Return [X, Y] of the center of cell containing provided text 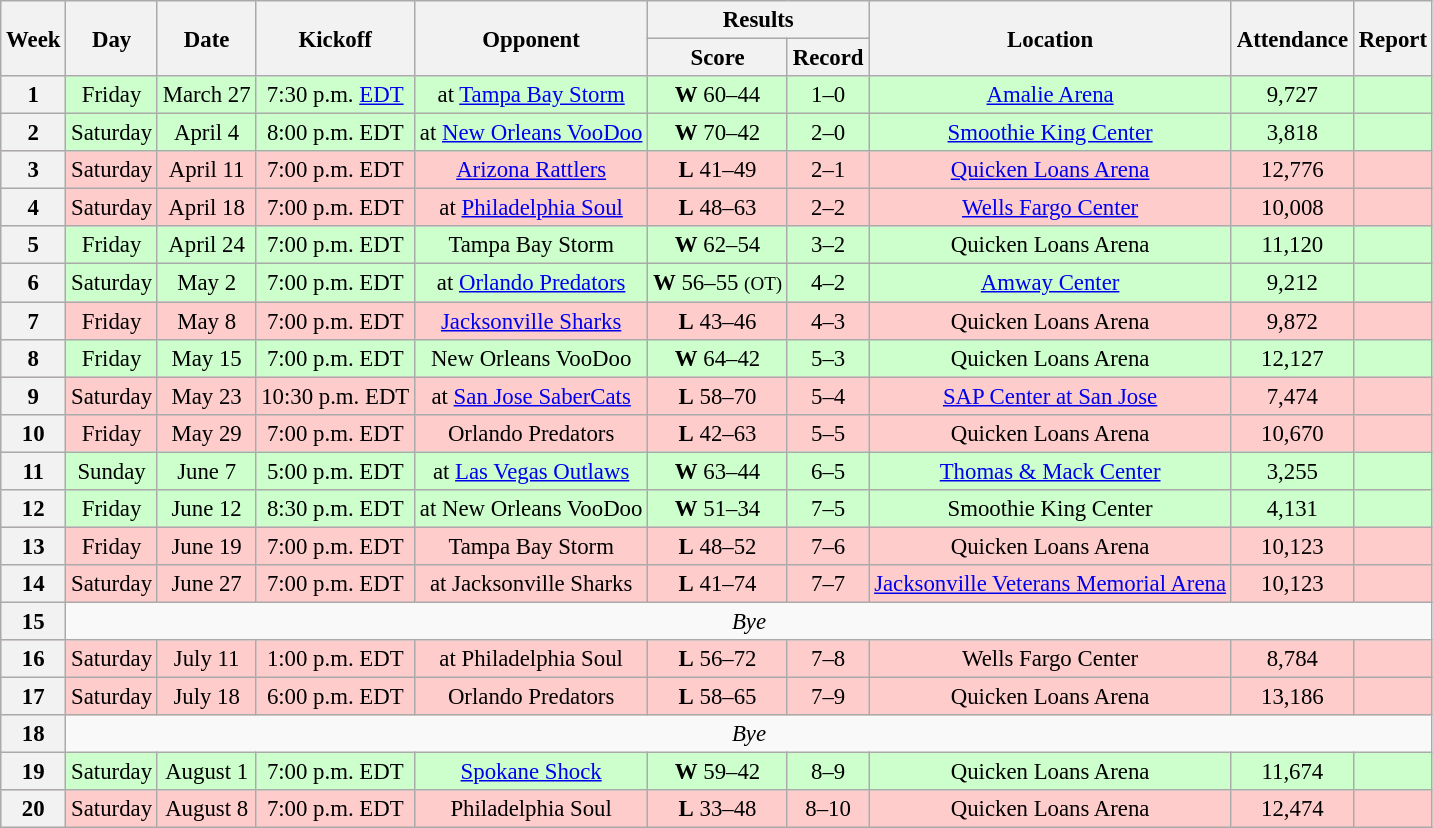
Amalie Arena [1050, 95]
Day [112, 38]
5–3 [828, 358]
11 [34, 471]
W 70–42 [718, 133]
May 2 [206, 283]
April 11 [206, 170]
4,131 [1292, 509]
W 60–44 [718, 95]
April 18 [206, 208]
9,212 [1292, 283]
Spokane Shock [532, 772]
L 48–63 [718, 208]
L 41–49 [718, 170]
L 43–46 [718, 321]
1:00 p.m. EDT [336, 659]
6 [34, 283]
7,474 [1292, 396]
August 1 [206, 772]
New Orleans VooDoo [532, 358]
W 64–42 [718, 358]
14 [34, 584]
3–2 [828, 245]
2–2 [828, 208]
May 8 [206, 321]
2–0 [828, 133]
3 [34, 170]
March 27 [206, 95]
7 [34, 321]
13,186 [1292, 697]
19 [34, 772]
L 58–65 [718, 697]
Attendance [1292, 38]
8 [34, 358]
at Las Vegas Outlaws [532, 471]
4–3 [828, 321]
Sunday [112, 471]
4 [34, 208]
10,008 [1292, 208]
10:30 p.m. EDT [336, 396]
8:00 p.m. EDT [336, 133]
SAP Center at San Jose [1050, 396]
8–9 [828, 772]
June 7 [206, 471]
June 27 [206, 584]
4–2 [828, 283]
1–0 [828, 95]
6–5 [828, 471]
at Orlando Predators [532, 283]
at Tampa Bay Storm [532, 95]
April 4 [206, 133]
1 [34, 95]
May 23 [206, 396]
5 [34, 245]
Jacksonville Sharks [532, 321]
10,670 [1292, 433]
W 51–34 [718, 509]
L 58–70 [718, 396]
Opponent [532, 38]
Philadelphia Soul [532, 809]
Date [206, 38]
12,776 [1292, 170]
6:00 p.m. EDT [336, 697]
18 [34, 734]
10 [34, 433]
9,872 [1292, 321]
20 [34, 809]
2 [34, 133]
12 [34, 509]
W 56–55 (OT) [718, 283]
5–5 [828, 433]
W 59–42 [718, 772]
7–5 [828, 509]
Arizona Rattlers [532, 170]
W 62–54 [718, 245]
17 [34, 697]
L 33–48 [718, 809]
8,784 [1292, 659]
3,255 [1292, 471]
June 12 [206, 509]
L 56–72 [718, 659]
July 18 [206, 697]
7–6 [828, 546]
Kickoff [336, 38]
W 63–44 [718, 471]
7–9 [828, 697]
Week [34, 38]
at San Jose SaberCats [532, 396]
7:30 p.m. EDT [336, 95]
Results [758, 20]
9 [34, 396]
5:00 p.m. EDT [336, 471]
3,818 [1292, 133]
L 42–63 [718, 433]
Record [828, 58]
at Jacksonville Sharks [532, 584]
11,674 [1292, 772]
8–10 [828, 809]
Thomas & Mack Center [1050, 471]
2–1 [828, 170]
June 19 [206, 546]
13 [34, 546]
L 41–74 [718, 584]
7–7 [828, 584]
Jacksonville Veterans Memorial Arena [1050, 584]
5–4 [828, 396]
8:30 p.m. EDT [336, 509]
12,474 [1292, 809]
9,727 [1292, 95]
Amway Center [1050, 283]
12,127 [1292, 358]
16 [34, 659]
L 48–52 [718, 546]
April 24 [206, 245]
Report [1392, 38]
7–8 [828, 659]
15 [34, 621]
August 8 [206, 809]
Location [1050, 38]
May 29 [206, 433]
Score [718, 58]
July 11 [206, 659]
May 15 [206, 358]
11,120 [1292, 245]
